Scan for the cell matching the given text and deliver its (X, Y) coordinate at center. 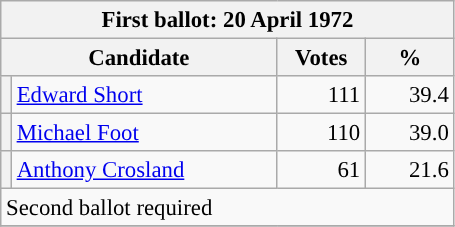
Second ballot required (228, 208)
39.4 (410, 95)
% (410, 58)
39.0 (410, 133)
61 (322, 170)
111 (322, 95)
110 (322, 133)
Anthony Crosland (144, 170)
Edward Short (144, 95)
Candidate (139, 58)
Votes (322, 58)
21.6 (410, 170)
First ballot: 20 April 1972 (228, 20)
Michael Foot (144, 133)
